For the text-containing cell, return its midpoint in (X, Y) coordinate format. 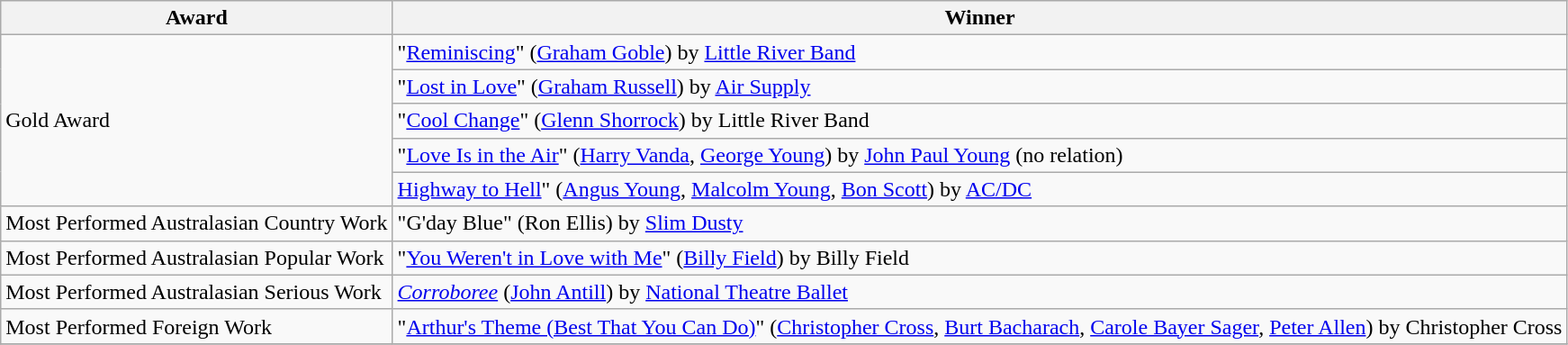
"Cool Change" (Glenn Shorrock) by Little River Band (979, 121)
Corroboree (John Antill) by National Theatre Ballet (979, 292)
"Lost in Love" (Graham Russell) by Air Supply (979, 86)
Most Performed Australasian Serious Work (196, 292)
Highway to Hell" (Angus Young, Malcolm Young, Bon Scott) by AC/DC (979, 189)
Most Performed Foreign Work (196, 326)
"Arthur's Theme (Best That You Can Do)" (Christopher Cross, Burt Bacharach, Carole Bayer Sager, Peter Allen) by Christopher Cross (979, 326)
"Love Is in the Air" (Harry Vanda, George Young) by John Paul Young (no relation) (979, 155)
Award (196, 18)
Most Performed Australasian Country Work (196, 223)
Gold Award (196, 121)
Winner (979, 18)
"You Weren't in Love with Me" (Billy Field) by Billy Field (979, 258)
Most Performed Australasian Popular Work (196, 258)
"G'day Blue" (Ron Ellis) by Slim Dusty (979, 223)
"Reminiscing" (Graham Goble) by Little River Band (979, 52)
